Provide the (X, Y) coordinate of the cell's center where the given text is located.  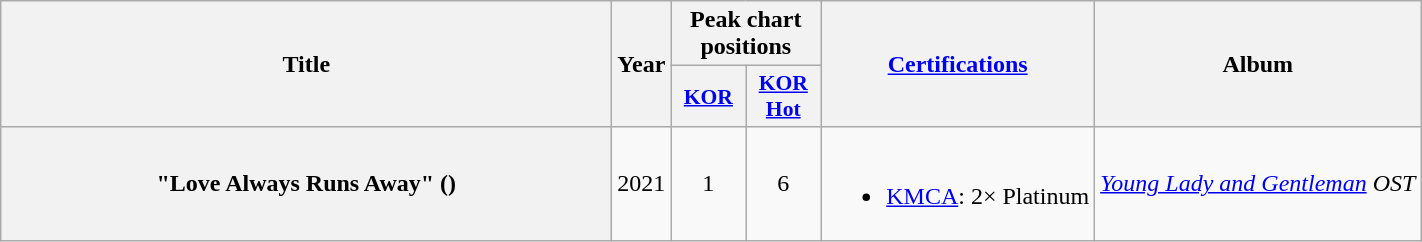
Certifications (958, 64)
Title (306, 64)
"Love Always Runs Away" () (306, 184)
Year (642, 64)
1 (708, 184)
KMCA: 2× Platinum (958, 184)
Peak chart positions (746, 34)
Young Lady and Gentleman OST (1258, 184)
6 (784, 184)
KORHot (784, 96)
Album (1258, 64)
KOR (708, 96)
2021 (642, 184)
